Return the [X, Y] coordinate for the center point of the cell that contains the specified text.  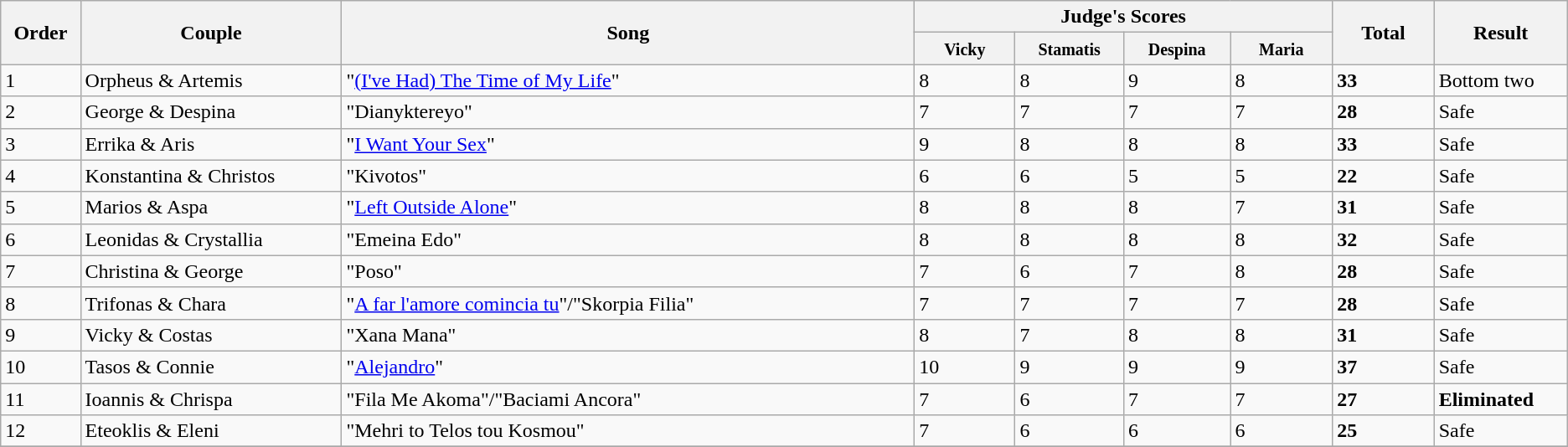
"Left Outside Alone" [628, 208]
Errika & Aris [211, 144]
Bottom two [1501, 80]
"Mehri to Telos tou Kosmou" [628, 431]
Ioannis & Chrispa [211, 399]
11 [40, 399]
3 [40, 144]
Result [1501, 33]
"I Want Your Sex" [628, 144]
4 [40, 176]
Total [1384, 33]
"Alejandro" [628, 367]
Despina [1176, 49]
"Poso" [628, 271]
Couple [211, 33]
Order [40, 33]
Leonidas & Crystallia [211, 239]
Trifonas & Chara [211, 303]
"Kivotos" [628, 176]
12 [40, 431]
Vicky [965, 49]
1 [40, 80]
37 [1384, 367]
25 [1384, 431]
"A far l'amore comincia tu"/"Skorpia Filia" [628, 303]
George & Despina [211, 112]
Song [628, 33]
"(I've Had) The Time of My Life" [628, 80]
Orpheus & Artemis [211, 80]
"Fila Me Akoma"/"Baciami Ancora" [628, 399]
22 [1384, 176]
Eliminated [1501, 399]
27 [1384, 399]
"Emeina Edo" [628, 239]
32 [1384, 239]
"Dianyktereyo" [628, 112]
Konstantina & Christos [211, 176]
Judge's Scores [1124, 17]
Stamatis [1070, 49]
"Xana Mana" [628, 335]
Vicky & Costas [211, 335]
Eteoklis & Eleni [211, 431]
Marios & Aspa [211, 208]
2 [40, 112]
Christina & George [211, 271]
Tasos & Connie [211, 367]
Maria [1282, 49]
